Return the [X, Y] coordinate for the center point of the cell that contains the specified text.  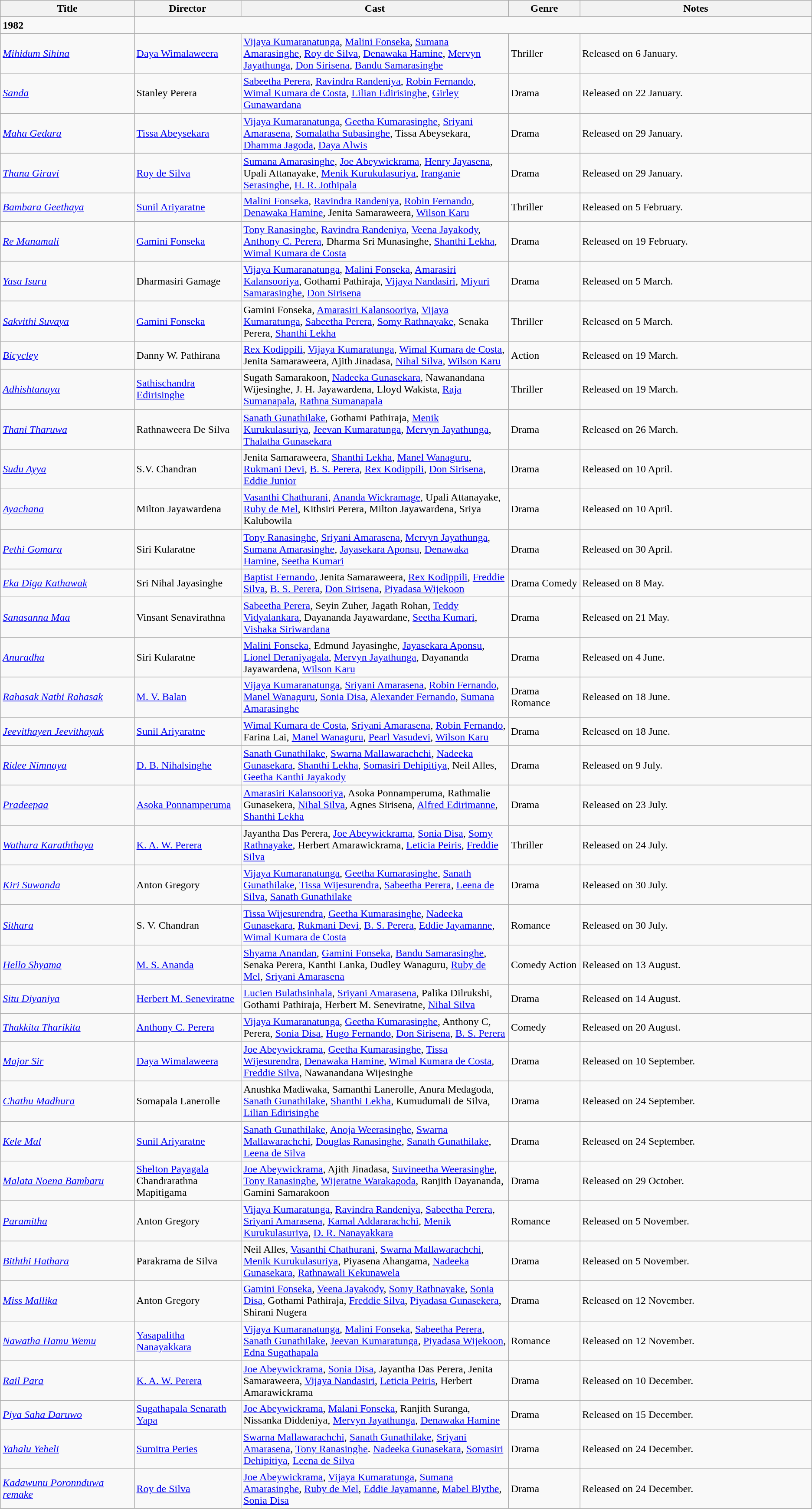
Swarna Mallawarachchi, Sanath Gunathilake, Sriyani Amarasena, Tony Ranasinghe. Nadeeka Gunasekara, Somasiri Dehipitiya, Leena de Silva [375, 1449]
Released on 21 May. [696, 617]
Rathnaweera De Silva [187, 429]
Hello Shyama [67, 965]
Yasa Isuru [67, 281]
Notes [696, 9]
S.V. Chandran [187, 469]
Released on 13 August. [696, 965]
Thana Giravi [67, 173]
Released on 15 December. [696, 1415]
Tissa Abeysekara [187, 133]
Jenita Samaraweera, Shanthi Lekha, Manel Wanaguru, Rukmani Devi, B. S. Perera, Rex Kodippili, Don Sirisena, Eddie Junior [375, 469]
Sanath Gunathilake, Gothami Pathiraja, Menik Kurukulasuriya, Jeevan Kumaratunga, Mervyn Jayathunga,Thalatha Gunasekara [375, 429]
Milton Jayawardena [187, 509]
Adhishtanaya [67, 389]
Malini Fonseka, Edmund Jayasinghe, Jayasekara Aponsu, Lionel Deraniyagala, Mervyn Jayathunga, Dayananda Jayawardena, Wilson Karu [375, 657]
Sabeetha Perera, Ravindra Randeniya, Robin Fernando, Wimal Kumara de Costa, Lilian Edirisinghe, Girley Gunawardana [375, 93]
Danny W. Pathirana [187, 355]
Sri Nihal Jayasinghe [187, 583]
Released on 26 March. [696, 429]
1982 [67, 25]
Miss Mallika [67, 1301]
Sugath Samarakoon, Nadeeka Gunasekara, Nawanandana Wijesinghe, J. H. Jayawardena, Lloyd Wakista, Raja Sumanapala, Rathna Sumanapala [375, 389]
Kiri Suwanda [67, 885]
Vijaya Kumaranatunga, Geetha Kumarasinghe, Anthony C, Perera, Sonia Disa, Hugo Fernando, Don Sirisena, B. S. Perera [375, 1027]
Vijaya Kumaranatunga, Geetha Kumarasinghe, Sanath Gunathilake, Tissa Wijesurendra, Sabeetha Perera, Leena de Silva, Sanath Gunathilake [375, 885]
Vijaya Kumaranatunga, Malini Fonseka, Sabeetha Perera, Sanath Gunathilake, Jeevan Kumaratunga, Piyadasa Wijekoon, Edna Sugathapala [375, 1341]
Released on 24 July. [696, 845]
Somapala Lanerolle [187, 1101]
Pethi Gomara [67, 549]
Anthony C. Perera [187, 1027]
Released on 8 May. [696, 583]
Ayachana [67, 509]
Gamini Fonseka, Amarasiri Kalansooriya, Vijaya Kumaratunga, Sabeetha Perera, Somy Rathnayake, Senaka Perera, Shanthi Lekha [375, 321]
Released on 30 April. [696, 549]
Thakkita Tharikita [67, 1027]
Sumitra Peries [187, 1449]
Dharmasiri Gamage [187, 281]
Released on 4 June. [696, 657]
Drama Comedy [544, 583]
Wimal Kumara de Costa, Sriyani Amarasena, Robin Fernando, Farina Lai, Manel Wanaguru, Pearl Vasudevi, Wilson Karu [375, 731]
Title [67, 9]
Sanasanna Maa [67, 617]
Nawatha Hamu Wemu [67, 1341]
M. S. Ananda [187, 965]
Sabeetha Perera, Seyin Zuher, Jagath Rohan, Teddy Vidyalankara, Dayananda Jayawardane, Seetha Kumari, Vishaka Siriwardana [375, 617]
Rahasak Nathi Rahasak [67, 697]
Released on 23 July. [696, 805]
Tony Ranasinghe, Sriyani Amarasena, Mervyn Jayathunga, Sumana Amarasinghe, Jayasekara Aponsu, Denawaka Hamine, Seetha Kumari [375, 549]
Sanath Gunathilake, Anoja Weerasinghe, Swarna Mallawarachchi, Douglas Ranasinghe, Sanath Gunathilake, Leena de Silva [375, 1141]
Sakvithi Suvaya [67, 321]
Tony Ranasinghe, Ravindra Randeniya, Veena Jayakody, Anthony C. Perera, Dharma Sri Munasinghe, Shanthi Lekha, Wimal Kumara de Costa [375, 241]
Joe Abeywickrama, Malani Fonseka, Ranjith Suranga, Nissanka Diddeniya, Mervyn Jayathunga, Denawaka Hamine [375, 1415]
Jeevithayen Jeevithayak [67, 731]
Herbert M. Seneviratne [187, 998]
Situ Diyaniya [67, 998]
Gamini Fonseka, Veena Jayakody, Somy Rathnayake, Sonia Disa, Gothami Pathiraja, Freddie Silva, Piyadasa Gunasekera, Shirani Nugera [375, 1301]
Vijaya Kumaranatunga, Sriyani Amarasena, Robin Fernando, Manel Wanaguru, Sonia Disa, Alexander Fernando, Sumana Amarasinghe [375, 697]
Bicycley [67, 355]
Eka Diga Kathawak [67, 583]
Sudu Ayya [67, 469]
Vasanthi Chathurani, Ananda Wickramage, Upali Attanayake, Ruby de Mel, Kithsiri Perera, Milton Jayawardena, Sriya Kalubowila [375, 509]
Kele Mal [67, 1141]
Mihidum Sihina [67, 53]
Paramitha [67, 1221]
Bambara Geethaya [67, 207]
Comedy Action [544, 965]
Sanath Gunathilake, Swarna Mallawarachchi, Nadeeka Gunasekara, Shanthi Lekha, Somasiri Dehipitiya, Neil Alles, Geetha Kanthi Jayakody [375, 765]
Sumana Amarasinghe, Joe Abeywickrama, Henry Jayasena, Upali Attanayake, Menik Kurukulasuriya, Iranganie Serasinghe, H. R. Jothipala [375, 173]
Joe Abeywickrama, Sonia Disa, Jayantha Das Perera, Jenita Samaraweera, Vijaya Nandasiri, Leticia Peiris, Herbert Amarawickrama [375, 1381]
Director [187, 9]
Amarasiri Kalansooriya, Asoka Ponnamperuma, Rathmalie Gunasekera, Nihal Silva, Agnes Sirisena, Alfred Edirimanne, Shanthi Lekha [375, 805]
Joe Abeywickrama, Ajith Jinadasa, Suvineetha Weerasinghe, Tony Ranasinghe, Wijeratne Warakagoda, Ranjith Dayananda, Gamini Samarakoon [375, 1181]
Anushka Madiwaka, Samanthi Lanerolle, Anura Medagoda, Sanath Gunathilake, Shanthi Lekha, Kumudumali de Silva, Lilian Edirisinghe [375, 1101]
Yahalu Yeheli [67, 1449]
Sathischandra Edirisinghe [187, 389]
Shelton Payagala Chandrarathna Mapitigama [187, 1181]
Drama Romance [544, 697]
Released on 5 February. [696, 207]
Stanley Perera [187, 93]
Thani Tharuwa [67, 429]
Piya Saha Daruwo [67, 1415]
Released on 10 December. [696, 1381]
Released on 20 August. [696, 1027]
Cast [375, 9]
Genre [544, 9]
Vijaya Kumaranatunga, Geetha Kumarasinghe, Sriyani Amarasena, Somalatha Subasinghe, Tissa Abeysekara, Dhamma Jagoda, Daya Alwis [375, 133]
Released on 6 January. [696, 53]
Anuradha [67, 657]
Joe Abeywickrama, Vijaya Kumaratunga, Sumana Amarasinghe, Ruby de Mel, Eddie Jayamanne, Mabel Blythe, Sonia Disa [375, 1489]
Maha Gedara [67, 133]
Joe Abeywickrama, Geetha Kumarasinghe, Tissa Wijesurendra, Denawaka Hamine, Wimal Kumara de Costa, Freddie Silva, Nawanandana Wijesinghe [375, 1061]
Released on 29 October. [696, 1181]
Malini Fonseka, Ravindra Randeniya, Robin Fernando, Denawaka Hamine, Jenita Samaraweera, Wilson Karu [375, 207]
Chathu Madhura [67, 1101]
Sithara [67, 925]
Major Sir [67, 1061]
Jayantha Das Perera, Joe Abeywickrama, Sonia Disa, Somy Rathnayake, Herbert Amarawickrama, Leticia Peiris, Freddie Silva [375, 845]
Neil Alles, Vasanthi Chathurani, Swarna Mallawarachchi, Menik Kurukulasuriya, Piyasena Ahangama, Nadeeka Gunasekara, Rathnawali Kekunawela [375, 1261]
Malata Noena Bambaru [67, 1181]
Vijaya Kumaranatunga, Malini Fonseka, Amarasiri Kalansooriya, Gothami Pathiraja, Vijaya Nandasiri, Miyuri Samarasinghe, Don Sirisena [375, 281]
Vinsant Senavirathna [187, 617]
Parakrama de Silva [187, 1261]
Tissa Wijesurendra, Geetha Kumarasinghe, Nadeeka Gunasekara, Rukmani Devi, B. S. Perera, Eddie Jayamanne, Wimal Kumara de Costa [375, 925]
Vijaya Kumaratunga, Ravindra Randeniya, Sabeetha Perera, Sriyani Amarasena, Kamal Addararachchi, Menik Kurukulasuriya, D. R. Nanayakkara [375, 1221]
M. V. Balan [187, 697]
Baptist Fernando, Jenita Samaraweera, Rex Kodippili, Freddie Silva, B. S. Perera, Don Sirisena, Piyadasa Wijekoon [375, 583]
Wathura Karaththaya [67, 845]
Shyama Anandan, Gamini Fonseka, Bandu Samarasinghe, Senaka Perera, Kanthi Lanka, Dudley Wanaguru, Ruby de Mel, Sriyani Amarasena [375, 965]
Released on 9 July. [696, 765]
Rail Para [67, 1381]
Lucien Bulathsinhala, Sriyani Amarasena, Palika Dilrukshi, Gothami Pathiraja, Herbert M. Seneviratne, Nihal Silva [375, 998]
Released on 14 August. [696, 998]
Ridee Nimnaya [67, 765]
Biththi Hathara [67, 1261]
Released on 22 January. [696, 93]
Asoka Ponnamperuma [187, 805]
Released on 10 September. [696, 1061]
Vijaya Kumaranatunga, Malini Fonseka, Sumana Amarasinghe, Roy de Silva, Denawaka Hamine, Mervyn Jayathunga, Don Sirisena, Bandu Samarasinghe [375, 53]
Re Manamali [67, 241]
Rex Kodippili, Vijaya Kumaratunga, Wimal Kumara de Costa, Jenita Samaraweera, Ajith Jinadasa, Nihal Silva, Wilson Karu [375, 355]
Yasapalitha Nanayakkara [187, 1341]
D. B. Nihalsinghe [187, 765]
Comedy [544, 1027]
Action [544, 355]
Sugathapala Senarath Yapa [187, 1415]
S. V. Chandran [187, 925]
Released on 19 February. [696, 241]
Pradeepaa [67, 805]
Kadawunu Poronnduwa remake [67, 1489]
Sanda [67, 93]
